Find where the given text appears and provide that cell's center as (X, Y) coordinate. 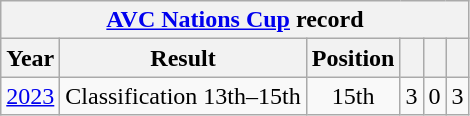
Classification 13th–15th (183, 96)
Position (353, 58)
2023 (30, 96)
Result (183, 58)
AVC Nations Cup record (235, 20)
Year (30, 58)
0 (434, 96)
15th (353, 96)
